Search for the cell housing the specified text and yield its (X, Y) center coordinate. 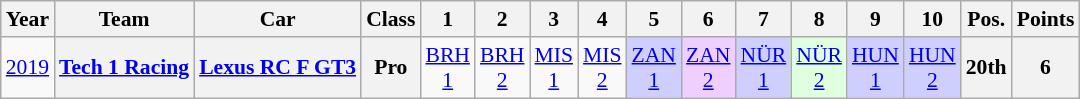
3 (554, 19)
ZAN1 (654, 68)
4 (602, 19)
Class (390, 19)
Pro (390, 68)
NÜR1 (764, 68)
Car (278, 19)
ZAN2 (708, 68)
Team (124, 19)
7 (764, 19)
HUN2 (932, 68)
10 (932, 19)
Lexus RC F GT3 (278, 68)
9 (876, 19)
BRH1 (448, 68)
2 (502, 19)
1 (448, 19)
MIS1 (554, 68)
NÜR2 (819, 68)
Points (1046, 19)
2019 (28, 68)
5 (654, 19)
BRH2 (502, 68)
HUN1 (876, 68)
20th (986, 68)
Year (28, 19)
MIS2 (602, 68)
Tech 1 Racing (124, 68)
8 (819, 19)
Pos. (986, 19)
